Detect which cell encompasses the target text, then output its (X, Y) center coordinate. 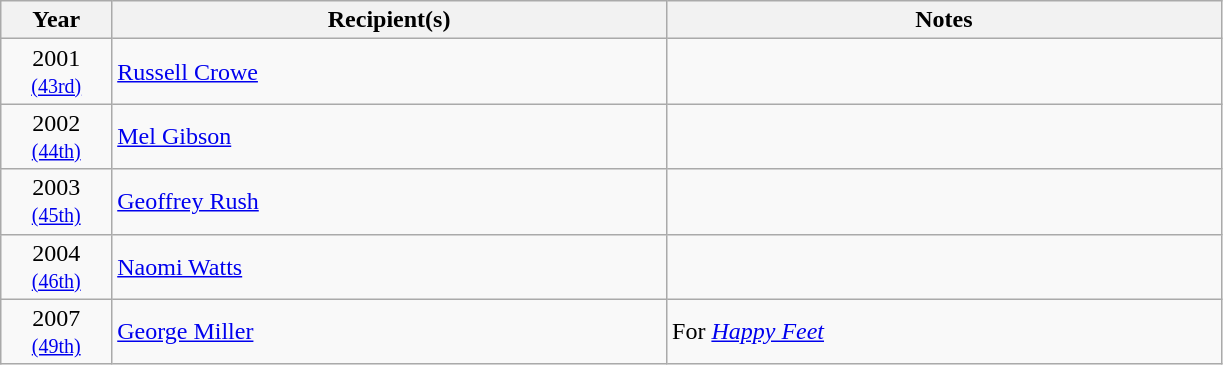
For Happy Feet (944, 332)
2004(46th) (56, 266)
Notes (944, 20)
2002(44th) (56, 136)
Mel Gibson (390, 136)
Russell Crowe (390, 72)
2003(45th) (56, 202)
Naomi Watts (390, 266)
Geoffrey Rush (390, 202)
George Miller (390, 332)
Year (56, 20)
2007(49th) (56, 332)
2001(43rd) (56, 72)
Recipient(s) (390, 20)
